Pinpoint the cell where the given text exists, returning its (X, Y) midpoint coordinate. 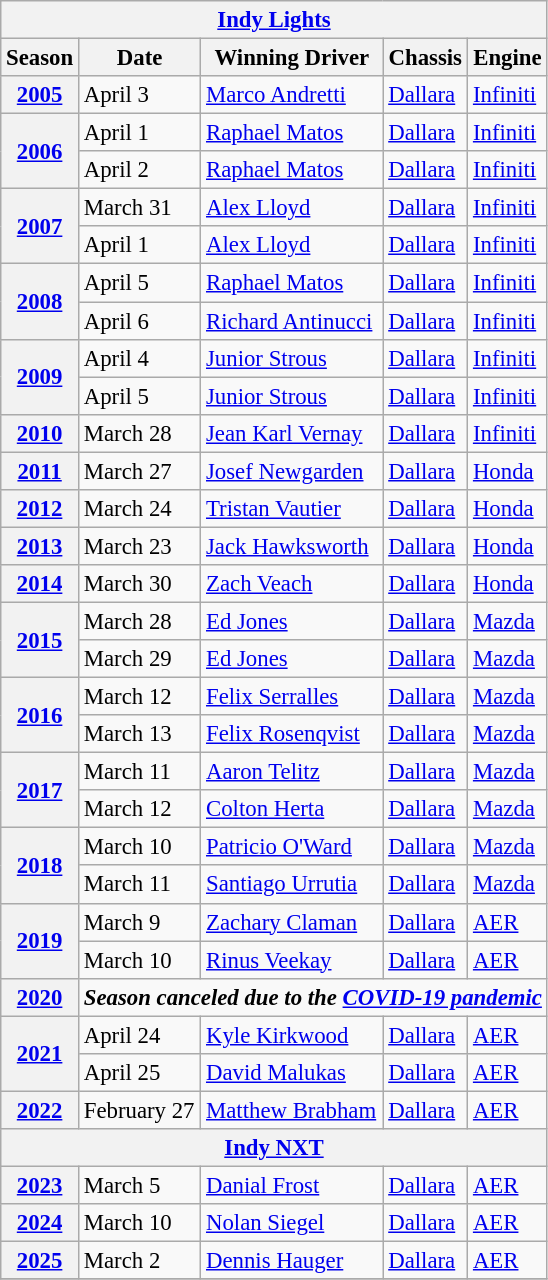
2009 (40, 376)
March 13 (139, 734)
Marco Andretti (292, 95)
March 9 (139, 922)
2020 (40, 997)
2024 (40, 1223)
2008 (40, 302)
Kyle Kirkwood (292, 1035)
April 6 (139, 321)
Nolan Siegel (292, 1223)
March 23 (139, 546)
Tristan Vautier (292, 509)
Dennis Hauger (292, 1261)
2007 (40, 226)
April 3 (139, 95)
March 27 (139, 471)
2022 (40, 1110)
Indy Lights (274, 20)
Richard Antinucci (292, 321)
Rinus Veekay (292, 960)
Zach Veach (292, 584)
2014 (40, 584)
Josef Newgarden (292, 471)
2015 (40, 640)
March 2 (139, 1261)
March 5 (139, 1185)
David Malukas (292, 1073)
2010 (40, 433)
Engine (508, 58)
2016 (40, 716)
2013 (40, 546)
Patricio O'Ward (292, 847)
Santiago Urrutia (292, 885)
2025 (40, 1261)
2018 (40, 866)
April 4 (139, 358)
March 24 (139, 509)
Danial Frost (292, 1185)
2017 (40, 790)
March 30 (139, 584)
2023 (40, 1185)
Chassis (426, 58)
February 27 (139, 1110)
April 24 (139, 1035)
2011 (40, 471)
2005 (40, 95)
2019 (40, 940)
Indy NXT (274, 1148)
March 29 (139, 659)
Felix Rosenqvist (292, 734)
Season canceled due to the COVID-19 pandemic (312, 997)
March 31 (139, 208)
Jean Karl Vernay (292, 433)
Winning Driver (292, 58)
Jack Hawksworth (292, 546)
Aaron Telitz (292, 772)
Matthew Brabham (292, 1110)
Season (40, 58)
Colton Herta (292, 809)
2012 (40, 509)
April 25 (139, 1073)
2021 (40, 1054)
April 2 (139, 170)
Zachary Claman (292, 922)
2006 (40, 152)
Date (139, 58)
Felix Serralles (292, 697)
